Output the (x, y) coordinate of the center of the cell containing the given text.  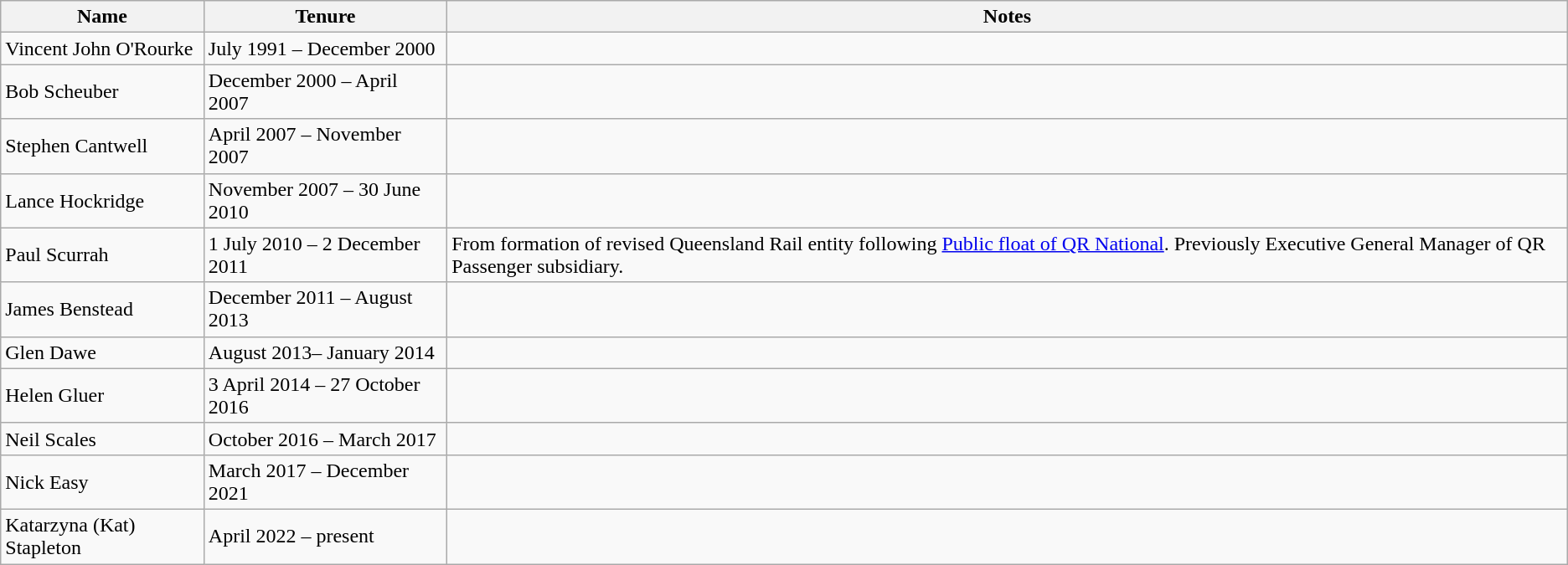
July 1991 – December 2000 (325, 49)
August 2013– January 2014 (325, 352)
3 April 2014 – 27 October 2016 (325, 395)
Neil Scales (102, 439)
Helen Gluer (102, 395)
Bob Scheuber (102, 92)
December 2011 – August 2013 (325, 310)
November 2007 – 30 June 2010 (325, 201)
Notes (1008, 17)
James Benstead (102, 310)
Vincent John O'Rourke (102, 49)
Glen Dawe (102, 352)
Name (102, 17)
Tenure (325, 17)
December 2000 – April 2007 (325, 92)
March 2017 – December 2021 (325, 482)
October 2016 – March 2017 (325, 439)
April 2007 – November 2007 (325, 146)
Paul Scurrah (102, 254)
Lance Hockridge (102, 201)
Stephen Cantwell (102, 146)
April 2022 – present (325, 536)
Nick Easy (102, 482)
1 July 2010 – 2 December 2011 (325, 254)
Katarzyna (Kat) Stapleton (102, 536)
